Capture the cell that displays the provided text and extract its (X, Y) central coordinate. 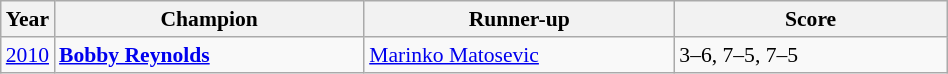
Bobby Reynolds (209, 55)
Marinko Matosevic (519, 55)
Runner-up (519, 19)
Year (28, 19)
2010 (28, 55)
Champion (209, 19)
3–6, 7–5, 7–5 (810, 55)
Score (810, 19)
